Pinpoint the cell where the given text exists, returning its [x, y] midpoint coordinate. 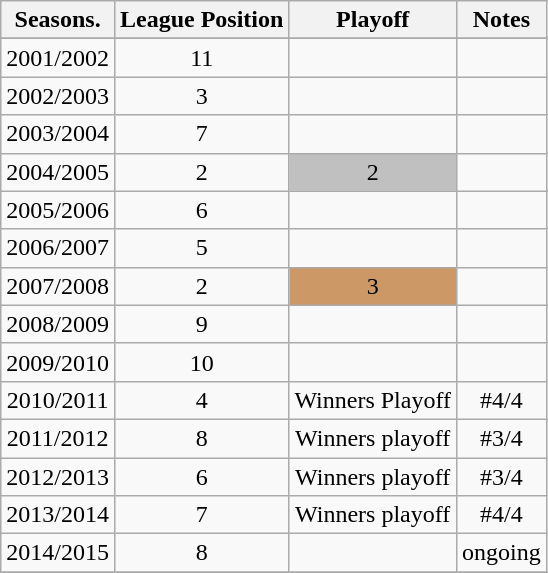
2004/2005 [58, 172]
2012/2013 [58, 477]
2014/2015 [58, 553]
Playoff [373, 20]
2007/2008 [58, 286]
2008/2009 [58, 324]
Seasons. [58, 20]
4 [201, 400]
ongoing [502, 553]
2002/2003 [58, 96]
2011/2012 [58, 438]
Winners Playoff [373, 400]
5 [201, 248]
11 [201, 58]
2006/2007 [58, 248]
2001/2002 [58, 58]
2010/2011 [58, 400]
2009/2010 [58, 362]
2003/2004 [58, 134]
9 [201, 324]
2013/2014 [58, 515]
League Position [201, 20]
2005/2006 [58, 210]
10 [201, 362]
Notes [502, 20]
